Extract the (x, y) coordinate from the center of the cell holding the provided text.  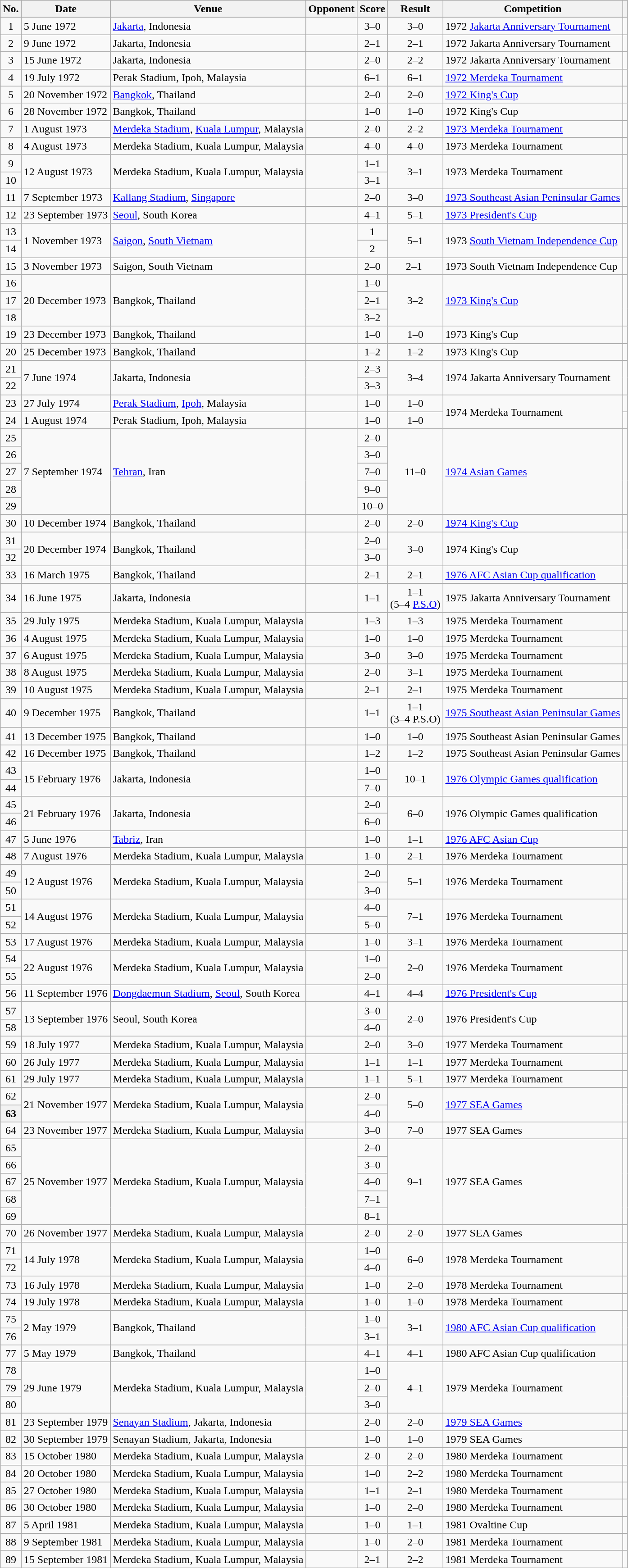
9 December 1975 (66, 713)
1974 Merdeka Tournament (532, 412)
2–3 (373, 369)
29 July 1975 (66, 621)
57 (11, 1010)
1974 Asian Games (532, 472)
12 (11, 215)
11 (11, 197)
1–1(3–4 P.S.O) (415, 713)
3–4 (415, 377)
59 (11, 1045)
5 (11, 95)
39 (11, 690)
49 (11, 873)
16 March 1975 (66, 575)
14 July 1978 (66, 1259)
27 (11, 472)
1973 President's Cup (532, 215)
47 (11, 839)
66 (11, 1165)
17 August 1976 (66, 942)
No. (11, 9)
7 September 1974 (66, 472)
30 (11, 523)
35 (11, 621)
16 June 1975 (66, 598)
5 June 1976 (66, 839)
23 September 1973 (66, 215)
33 (11, 575)
Kallang Stadium, Singapore (208, 197)
77 (11, 1354)
15 October 1980 (66, 1456)
29 June 1979 (66, 1388)
20 December 1974 (66, 549)
80 (11, 1405)
3–3 (373, 386)
19 July 1972 (66, 77)
10 December 1974 (66, 523)
3 November 1973 (66, 266)
75 (11, 1319)
9–0 (373, 489)
8–1 (373, 1216)
70 (11, 1233)
12 August 1973 (66, 172)
51 (11, 908)
1974 Jakarta Anniversary Tournament (532, 377)
1 November 1973 (66, 241)
8 August 1975 (66, 673)
1–1(5–4 P.S.O) (415, 598)
71 (11, 1250)
58 (11, 1027)
29 July 1977 (66, 1079)
6 August 1975 (66, 655)
6 (11, 112)
69 (11, 1216)
10 (11, 180)
7 June 1974 (66, 377)
73 (11, 1285)
60 (11, 1062)
13 (11, 232)
1976 AFC Asian Cup (532, 839)
31 (11, 541)
15 (11, 266)
20 (11, 352)
32 (11, 558)
15 February 1976 (66, 779)
45 (11, 805)
1973 Southeast Asian Peninsular Games (532, 197)
13 December 1975 (66, 736)
87 (11, 1525)
74 (11, 1302)
20 November 1972 (66, 95)
30 October 1980 (66, 1508)
50 (11, 891)
4 (11, 77)
61 (11, 1079)
13 September 1976 (66, 1019)
21 November 1977 (66, 1105)
9 (11, 163)
4–4 (415, 993)
20 December 1973 (66, 300)
22 (11, 386)
Opponent (332, 9)
48 (11, 856)
83 (11, 1456)
20 October 1980 (66, 1473)
Score (373, 9)
11–0 (415, 472)
23 (11, 403)
1976 AFC Asian Cup qualification (532, 575)
4 August 1973 (66, 146)
18 (11, 318)
1972 Merdeka Tournament (532, 77)
1981 Ovaltine Cup (532, 1525)
52 (11, 925)
27 October 1980 (66, 1491)
14 August 1976 (66, 916)
43 (11, 770)
16 December 1975 (66, 753)
1979 Merdeka Tournament (532, 1388)
26 (11, 454)
10–1 (415, 779)
Date (66, 9)
78 (11, 1371)
14 (11, 249)
42 (11, 753)
9–1 (415, 1182)
63 (11, 1114)
55 (11, 976)
23 December 1973 (66, 335)
84 (11, 1473)
5 May 1979 (66, 1354)
79 (11, 1388)
88 (11, 1542)
Competition (532, 9)
85 (11, 1491)
46 (11, 822)
27 July 1974 (66, 403)
Tabriz, Iran (208, 839)
19 July 1978 (66, 1302)
40 (11, 713)
8 (11, 146)
5 April 1981 (66, 1525)
Result (415, 9)
24 (11, 420)
7 August 1976 (66, 856)
15 September 1981 (66, 1559)
16 July 1978 (66, 1285)
3 (11, 60)
16 (11, 283)
9 June 1972 (66, 43)
10–0 (373, 506)
67 (11, 1182)
30 September 1979 (66, 1439)
17 (11, 300)
44 (11, 788)
62 (11, 1096)
54 (11, 959)
15 June 1972 (66, 60)
7 (11, 129)
19 (11, 335)
11 September 1976 (66, 993)
18 July 1977 (66, 1045)
23 November 1977 (66, 1131)
25 (11, 437)
1 August 1974 (66, 420)
Venue (208, 9)
22 August 1976 (66, 968)
25 December 1973 (66, 352)
64 (11, 1131)
68 (11, 1199)
29 (11, 506)
21 (11, 369)
53 (11, 942)
10 August 1975 (66, 690)
38 (11, 673)
76 (11, 1336)
7 September 1973 (66, 197)
89 (11, 1559)
21 February 1976 (66, 814)
34 (11, 598)
56 (11, 993)
86 (11, 1508)
12 August 1976 (66, 882)
5 June 1972 (66, 26)
72 (11, 1268)
26 November 1977 (66, 1233)
9 September 1981 (66, 1542)
23 September 1979 (66, 1422)
1 August 1973 (66, 129)
65 (11, 1148)
28 (11, 489)
82 (11, 1439)
Tehran, Iran (208, 472)
2 May 1979 (66, 1327)
28 November 1972 (66, 112)
37 (11, 655)
81 (11, 1422)
26 July 1977 (66, 1062)
36 (11, 638)
Dongdaemun Stadium, Seoul, South Korea (208, 993)
4 August 1975 (66, 638)
41 (11, 736)
1975 Jakarta Anniversary Tournament (532, 598)
25 November 1977 (66, 1182)
